Determine the [x, y] coordinate at the center of the cell enclosing the given text.  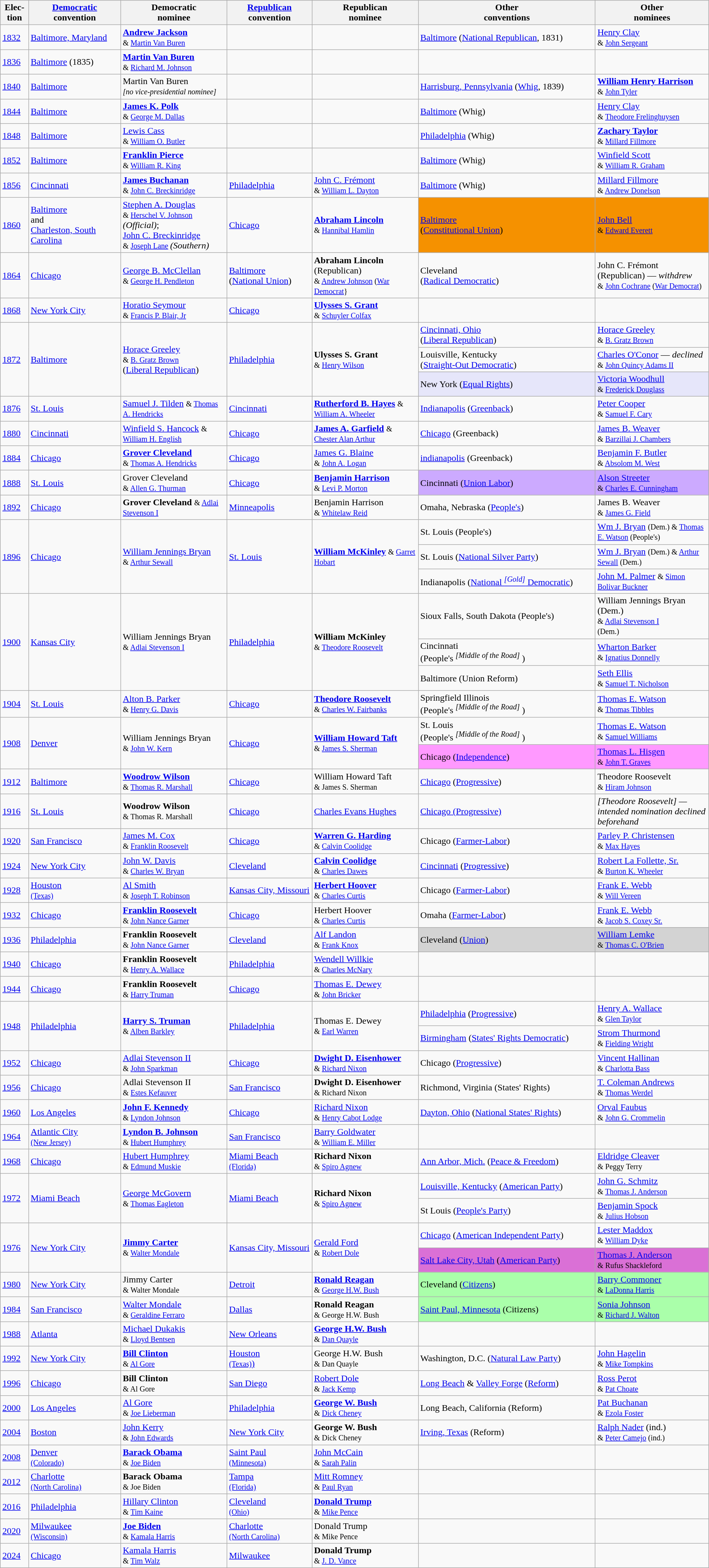
Ann Arbor, Mich. (Peace & Freedom) [507, 1161]
Franklin Pierce& William R. King [174, 161]
Democratic nominee [174, 13]
New Orleans [269, 1334]
Warren G. Harding& Calvin Coolidge [365, 841]
1988 [14, 1334]
Franklin Roosevelt& Harry Truman [174, 989]
Donald Trump& J. D. Vance [365, 1556]
Milwaukee [269, 1556]
1904 [14, 704]
Cincinnati (Union Labor) [507, 483]
Michael Dukakis& Lloyd Bentsen [174, 1334]
Baltimore (1835) [75, 62]
Cleveland(Ohio) [269, 1507]
James G. Blaine & John A. Logan [365, 458]
Parley P. Christensen& Max Hayes [652, 841]
T. Coleman Andrews & Thomas Werdel [652, 1088]
Omaha, Nebraska (People's) [507, 508]
2016 [14, 1507]
Minneapolis [269, 508]
William Lemke& Thomas C. O'Brien [652, 939]
Wharton Barker& Ignatius Donnelly [652, 652]
1924 [14, 866]
Richard Nixon & Henry Cabot Lodge [365, 1112]
Louisville, Kentucky (American Party) [507, 1186]
Richard Nixon& Spiro Agnew [365, 1198]
1948 [14, 1026]
Ulysses S. Grant& Schuyler Colfax [365, 310]
Victoria Woodhull& Frederick Douglass [652, 384]
St. Louis (National Silver Party) [507, 557]
Cincinnati, Ohio (Liberal Republican) [507, 335]
Ralph Nader (ind.) & Peter Camejo (ind.) [652, 1432]
1972 [14, 1198]
Horace Greeley& B. Gratz Brown [652, 335]
Kansas City [75, 642]
Andrew Jackson& Martin Van Buren [174, 37]
1888 [14, 483]
James M. Cox& Franklin Roosevelt [174, 841]
Philadelphia (Progressive) [507, 1014]
Theodore Roosevelt& Hiram Johnson [652, 782]
William Henry Harrison& John Tyler [652, 86]
Rutherford B. Hayes & William A. Wheeler [365, 409]
Charles Evans Hughes [365, 811]
1940 [14, 964]
Grover Cleveland& Allen G. Thurman [174, 483]
Hillary Clinton& Tim Kaine [174, 1507]
Other nominees [652, 13]
[Theodore Roosevelt] — intended nomination declined beforehand [652, 811]
Adlai Stevenson II & Estes Kefauver [174, 1088]
Thomas J. Anderson& Rufus Shackleford [652, 1260]
1964 [14, 1137]
1976 [14, 1248]
Benjamin Harrison& Whitelaw Reid [365, 508]
Tampa(Florida) [269, 1482]
Robert Dole& Jack Kemp [365, 1383]
George B. McClellan & George H. Pendleton [174, 275]
Indianapolis (Greenback) [507, 409]
St. Louis (People's) [507, 532]
Ross Perot& Pat Choate [652, 1383]
Lester Maddox& William Dyke [652, 1235]
William McKinley& Theodore Roosevelt [365, 642]
Alf Landon& Frank Knox [365, 939]
Democratic convention [75, 13]
1880 [14, 433]
1944 [14, 989]
Grover Cleveland & Adlai Stevenson I [174, 508]
Henry A. Wallace & Glen Taylor [652, 1014]
Winfield S. Hancock & William H. English [174, 433]
John G. Schmitz& Thomas J. Anderson [652, 1186]
John C. Frémont& William L. Dayton [365, 185]
Sonia Johnson& Richard J. Walton [652, 1309]
1872 [14, 359]
Lewis Cass& William O. Butler [174, 136]
1912 [14, 782]
1936 [14, 939]
Harry S. Truman& Alben Barkley [174, 1026]
2004 [14, 1432]
James B. Weaver & Barzillai J. Chambers [652, 433]
1856 [14, 185]
Thomas E. Dewey& Earl Warren [365, 1026]
James K. Polk& George M. Dallas [174, 111]
John W. Davis& Charles W. Bryan [174, 866]
Joe Biden& Kamala Harris [174, 1531]
George McGovern& Thomas Eagleton [174, 1198]
Martin Van Buren& Richard M. Johnson [174, 62]
Omaha (Farmer-Labor) [507, 915]
Elec-tion [14, 13]
1860 [14, 225]
Birmingham (States' Rights Democratic) [507, 1039]
Denver(Colorado) [75, 1457]
Saint Paul(Minnesota) [269, 1457]
1920 [14, 841]
Ulysses S. Grant & Henry Wilson [365, 359]
New York (Equal Rights) [507, 384]
Alson Streeter & Charles E. Cunningham [652, 483]
1996 [14, 1383]
Atlantic City (New Jersey) [75, 1137]
1908 [14, 743]
Wm J. Bryan (Dem.) & Arthur Sewall (Dem.) [652, 557]
Stephen A. Douglas & Herschel V. Johnson (Official);John C. Breckinridge & Joseph Lane (Southern) [174, 225]
Horace Greeley& B. Gratz Brown (Liberal Republican) [174, 359]
Baltimore and Charleston, South Carolina [75, 225]
1892 [14, 508]
Pat Buchanan& Ezola Foster [652, 1408]
John C. Frémont (Republican) — withdrew & John Cochrane (War Democrat) [652, 275]
Samuel J. Tilden & Thomas A. Hendricks [174, 409]
Grover Cleveland& Thomas A. Hendricks [174, 458]
Abraham Lincoln (Republican) & Andrew Johnson (War Democrat} [365, 275]
Horatio Seymour& Francis P. Blair, Jr [174, 310]
Long Beach & Valley Forge (Reform) [507, 1383]
1844 [14, 111]
2020 [14, 1531]
William Jennings Bryan & Arthur Sewall [174, 557]
Baltimore, Maryland [75, 37]
Franklin Roosevelt & John Nance Garner [174, 939]
Sioux Falls, South Dakota (People's) [507, 616]
James Buchanan& John C. Breckinridge [174, 185]
Orval Faubus & John G. Crommelin [652, 1112]
Henry Clay& Theodore Frelinghuysen [652, 111]
Cleveland (Citizens) [507, 1285]
San Diego [269, 1383]
Houston(Texas)) [269, 1358]
Cleveland (Union) [507, 939]
Detroit [269, 1285]
William McKinley & Garret Hobart [365, 557]
St Louis (People's Party) [507, 1210]
Thomas E. Watson& Thomas Tibbles [652, 704]
2000 [14, 1408]
Herbert Hoover& Charles Curtis [365, 890]
Kamala Harris& Tim Walz [174, 1556]
Indianapolis (National [Gold] Democratic) [507, 581]
Richard Nixon & Spiro Agnew [365, 1161]
Al Smith& Joseph T. Robinson [174, 890]
1952 [14, 1063]
Franklin Roosevelt & Henry A. Wallace [174, 964]
1900 [14, 642]
Thomas E. Watson& Samuel Williams [652, 731]
William Jennings Bryan& Adlai Stevenson I [174, 642]
Adlai Stevenson II& John Sparkman [174, 1063]
1916 [14, 811]
Cincinnati (Progressive) [507, 866]
1876 [14, 409]
James B. Weaver & James G. Field [652, 508]
Denver [75, 743]
St. Louis (People's [Middle of the Road] ) [507, 731]
Al Gore& Joe Lieberman [174, 1408]
Louisville, Kentucky (Straight-Out Democratic) [507, 359]
Frank E. Webb& Jacob S. Coxey Sr. [652, 915]
Miami Beach (Florida) [269, 1161]
Benjamin F. Butler & Absolom M. West [652, 458]
1848 [14, 136]
Winfield Scott& William R. Graham [652, 161]
Springfield Illinois (People's [Middle of the Road] ) [507, 704]
Saint Paul, Minnesota (Citizens) [507, 1309]
1960 [14, 1112]
Robert La Follette, Sr.& Burton K. Wheeler [652, 866]
1864 [14, 275]
John Hagelin& Mike Tompkins [652, 1358]
1896 [14, 557]
1840 [14, 86]
Baltimore (Constitutional Union) [507, 225]
Irving, Texas (Reform) [507, 1432]
Baltimore (Union Reform) [507, 678]
Benjamin Spock& Julius Hobson [652, 1210]
John McCain& Sarah Palin [365, 1457]
Cincinnati (People's [Middle of the Road] ) [507, 652]
Other conventions [507, 13]
Charlotte (North Carolina) [269, 1531]
Millard Fillmore& Andrew Donelson [652, 185]
1852 [14, 161]
Frank E. Webb& Will Vereen [652, 890]
John Bell & Edward Everett [652, 225]
Chicago (American Independent Party) [507, 1235]
Barry Commoner& LaDonna Harris [652, 1285]
Eldridge Cleaver & Peggy Terry [652, 1161]
Barry Goldwater& William E. Miller [365, 1137]
Zachary Taylor& Millard Fillmore [652, 136]
Atlanta [75, 1334]
Franklin Roosevelt& John Nance Garner [174, 915]
Martin Van Buren[no vice-presidential nominee] [174, 86]
1836 [14, 62]
1968 [14, 1161]
Washington, D.C. (Natural Law Party) [507, 1358]
Alton B. Parker& Henry G. Davis [174, 704]
2012 [14, 1482]
Hubert Humphrey & Edmund Muskie [174, 1161]
Abraham Lincoln & Hannibal Hamlin [365, 225]
1932 [14, 915]
Chicago (Greenback) [507, 433]
Walter Mondale& Geraldine Ferraro [174, 1309]
Salt Lake City, Utah (American Party) [507, 1260]
1868 [14, 310]
Strom Thurmond& Fielding Wright [652, 1039]
Houston (Texas) [75, 890]
Republican convention [269, 13]
Milwaukee(Wisconsin) [75, 1531]
William Jennings Bryan & John W. Kern [174, 743]
Harrisburg, Pennsylvania (Whig, 1839) [507, 86]
Long Beach, California (Reform) [507, 1408]
James A. Garfield & Chester Alan Arthur [365, 433]
Henry Clay& John Sergeant [652, 37]
Gerald Ford& Robert Dole [365, 1248]
1992 [14, 1358]
Benjamin Harrison& Levi P. Morton [365, 483]
John M. Palmer & Simon Bolivar Buckner [652, 581]
1984 [14, 1309]
Mitt Romney& Paul Ryan [365, 1482]
1928 [14, 890]
Calvin Coolidge& Charles Dawes [365, 866]
1832 [14, 37]
2008 [14, 1457]
William Jennings Bryan (Dem.)& Adlai Stevenson I (Dem.) [652, 616]
Dayton, Ohio (National States' Rights) [507, 1112]
Baltimore (National Union) [269, 275]
Thomas L. Hisgen& John T. Graves [652, 757]
1980 [14, 1285]
Theodore Roosevelt& Charles W. Fairbanks [365, 704]
Charlotte(North Carolina) [75, 1482]
Baltimore (National Republican, 1831) [507, 37]
Vincent Hallinan & Charlotta Bass [652, 1063]
Lyndon B. Johnson& Hubert Humphrey [174, 1137]
John F. Kennedy & Lyndon Johnson [174, 1112]
Charles O'Conor — declined& John Quincy Adams II [652, 359]
Wm J. Bryan (Dem.) & Thomas E. Watson (People's) [652, 532]
Wendell Willkie& Charles McNary [365, 964]
Philadelphia (Whig) [507, 136]
Boston [75, 1432]
Thomas E. Dewey & John Bricker [365, 989]
John Kerry& John Edwards [174, 1432]
indianapolis (Greenback) [507, 458]
2024 [14, 1556]
Republican nominee [365, 13]
1956 [14, 1088]
Richmond, Virginia (States' Rights) [507, 1088]
1884 [14, 458]
Chicago (Independence) [507, 757]
Seth Ellis& Samuel T. Nicholson [652, 678]
Peter Cooper & Samuel F. Cary [652, 409]
Dallas [269, 1309]
Herbert Hoover & Charles Curtis [365, 915]
Cleveland (Radical Democratic) [507, 275]
